Extract the (x, y) coordinate from the center of the cell holding the provided text.  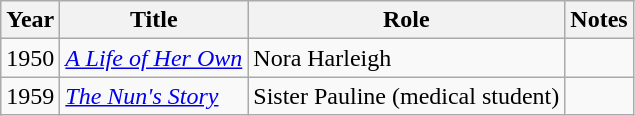
Nora Harleigh (406, 58)
1950 (30, 58)
A Life of Her Own (154, 58)
Title (154, 20)
The Nun's Story (154, 96)
Notes (599, 20)
Year (30, 20)
Sister Pauline (medical student) (406, 96)
1959 (30, 96)
Role (406, 20)
